Search for the cell housing the specified text and yield its [x, y] center coordinate. 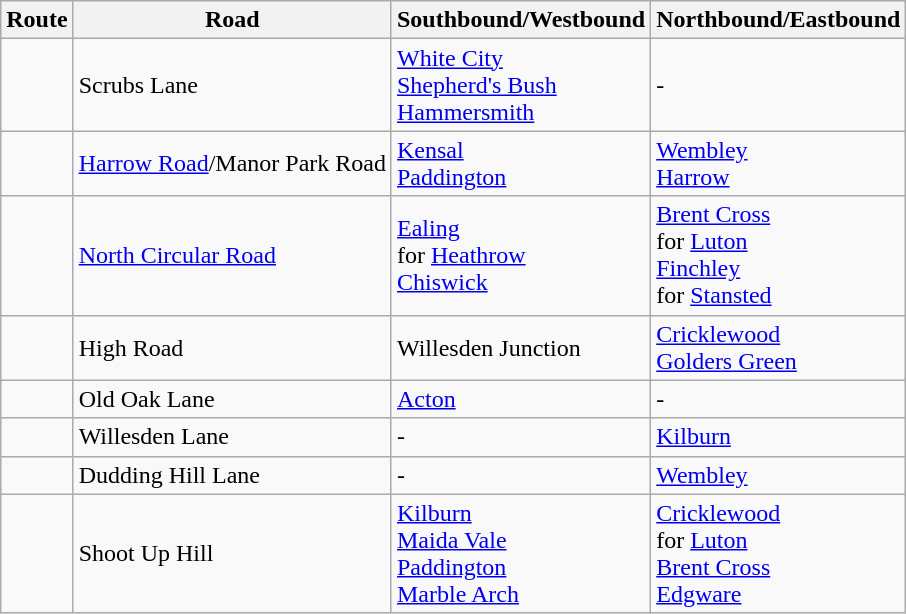
High Road [232, 348]
Kilburn [778, 437]
Ealing for Heathrow Chiswick [520, 256]
Dudding Hill Lane [232, 475]
CricklewoodGolders Green [778, 348]
Cricklewood for Luton Brent CrossEdgware [778, 554]
Northbound/Eastbound [778, 20]
Wembley [778, 475]
Road [232, 20]
North Circular Road [232, 256]
Willesden Junction [520, 348]
KilburnMaida ValePaddingtonMarble Arch [520, 554]
Brent Cross for Luton Finchley for Stansted [778, 256]
WembleyHarrow [778, 164]
Old Oak Lane [232, 399]
Scrubs Lane [232, 85]
Southbound/Westbound [520, 20]
Acton [520, 399]
Shoot Up Hill [232, 554]
Willesden Lane [232, 437]
KensalPaddington [520, 164]
Route [37, 20]
Harrow Road/Manor Park Road [232, 164]
White CityShepherd's BushHammersmith [520, 85]
